Find where the given text appears and provide that cell's center as [x, y] coordinate. 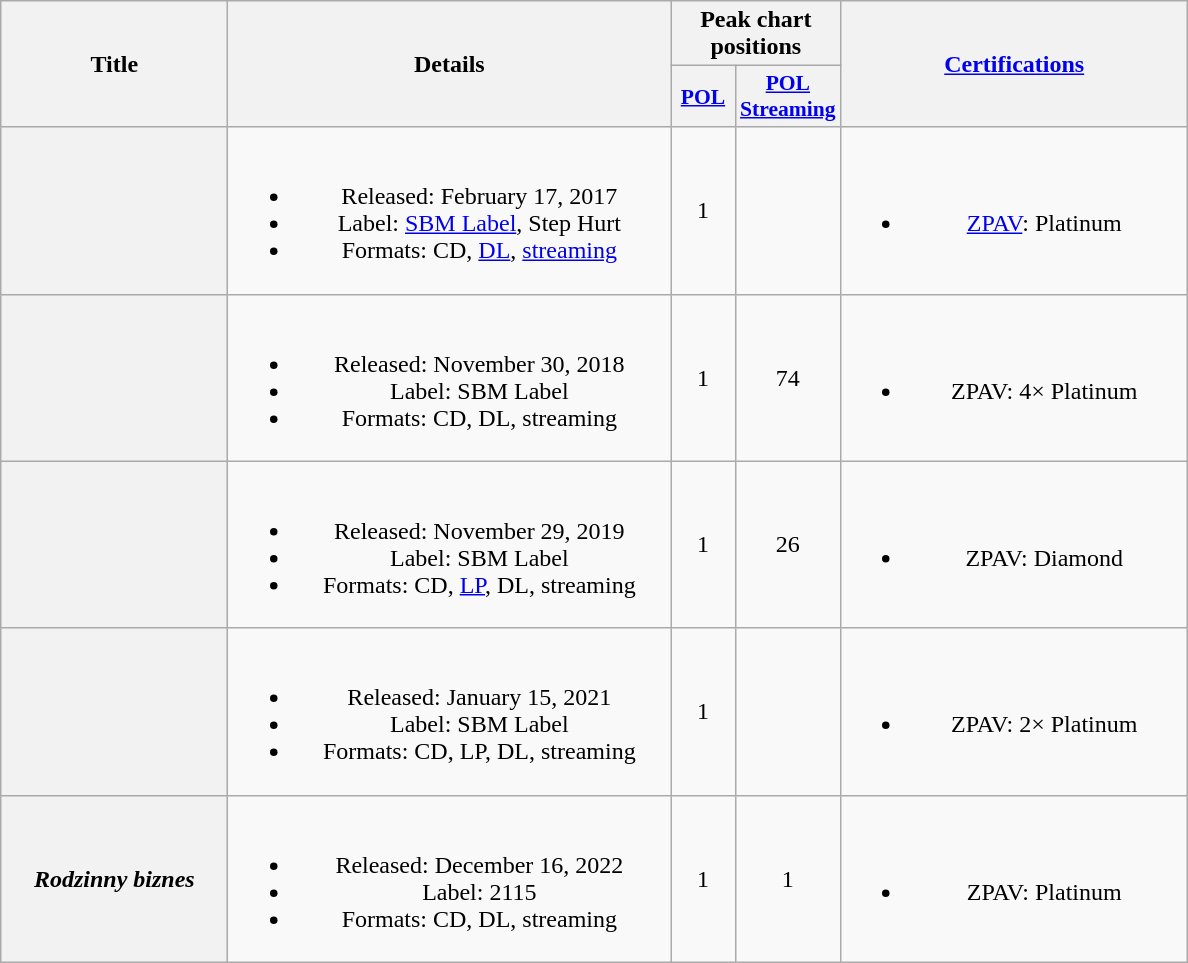
26 [788, 544]
ZPAV: 4× Platinum [1014, 378]
Released: February 17, 2017Label: SBM Label, Step HurtFormats: CD, DL, streaming [450, 210]
Rodzinny biznes [114, 878]
ZPAV: Diamond [1014, 544]
Released: November 29, 2019Label: SBM LabelFormats: CD, LP, DL, streaming [450, 544]
Released: January 15, 2021Label: SBM LabelFormats: CD, LP, DL, streaming [450, 712]
Certifications [1014, 64]
Details [450, 64]
Released: November 30, 2018Label: SBM LabelFormats: CD, DL, streaming [450, 378]
Peak chart positions [756, 34]
74 [788, 378]
POLStreaming [788, 96]
Released: December 16, 2022Label: 2115Formats: CD, DL, streaming [450, 878]
Title [114, 64]
ZPAV: 2× Platinum [1014, 712]
POL [703, 96]
